Provide the [x, y] coordinate of the cell's center where the given text is located.  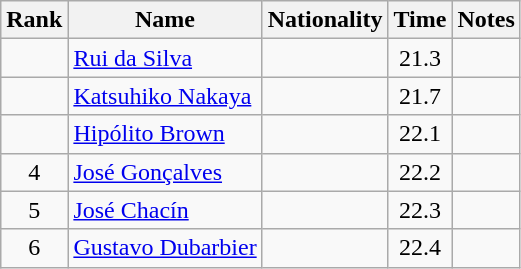
21.3 [420, 58]
Rank [34, 20]
Rui da Silva [165, 58]
Notes [486, 20]
4 [34, 172]
5 [34, 210]
Time [420, 20]
Katsuhiko Nakaya [165, 96]
22.4 [420, 248]
Gustavo Dubarbier [165, 248]
22.3 [420, 210]
Nationality [325, 20]
Hipólito Brown [165, 134]
22.2 [420, 172]
José Chacín [165, 210]
21.7 [420, 96]
22.1 [420, 134]
Name [165, 20]
José Gonçalves [165, 172]
6 [34, 248]
